Scan for the cell matching the given text and deliver its (x, y) coordinate at center. 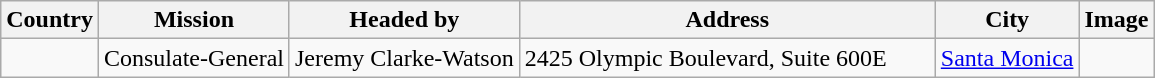
Image (1116, 20)
City (1007, 20)
Mission (194, 20)
Jeremy Clarke-Watson (404, 58)
Country (50, 20)
2425 Olympic Boulevard, Suite 600E (727, 58)
Headed by (404, 20)
Address (727, 20)
Consulate-General (194, 58)
Santa Monica (1007, 58)
